Determine the (x, y) coordinate at the center of the cell enclosing the given text.  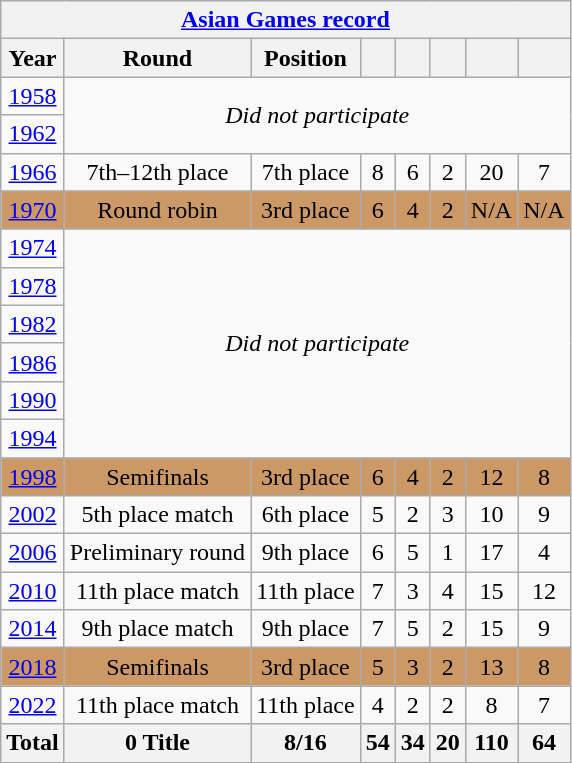
2010 (33, 591)
0 Title (157, 743)
1994 (33, 438)
Round robin (157, 210)
8/16 (306, 743)
1966 (33, 172)
6th place (306, 515)
2006 (33, 553)
1986 (33, 362)
1970 (33, 210)
Asian Games record (286, 20)
Year (33, 58)
1982 (33, 324)
Total (33, 743)
13 (491, 667)
1958 (33, 96)
17 (491, 553)
Round (157, 58)
2002 (33, 515)
110 (491, 743)
54 (378, 743)
1 (448, 553)
64 (544, 743)
1990 (33, 400)
2018 (33, 667)
7th place (306, 172)
34 (412, 743)
1974 (33, 248)
1998 (33, 477)
1962 (33, 134)
Preliminary round (157, 553)
9th place match (157, 629)
5th place match (157, 515)
10 (491, 515)
7th–12th place (157, 172)
Position (306, 58)
2014 (33, 629)
1978 (33, 286)
2022 (33, 705)
